Provide the [x, y] coordinate of the cell's center where the given text is located.  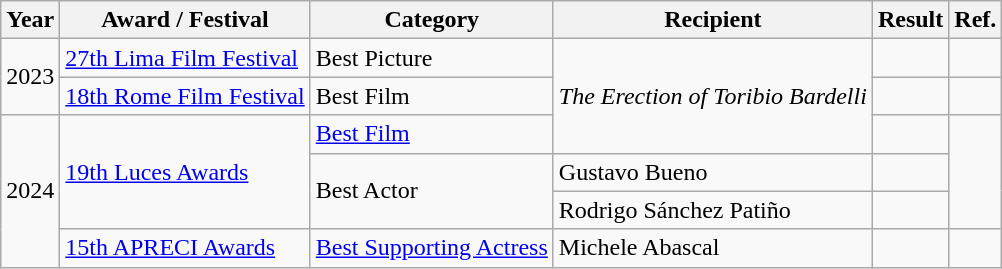
Best Actor [432, 191]
15th APRECI Awards [185, 248]
Best Picture [432, 58]
The Erection of Toribio Bardelli [712, 96]
Category [432, 20]
Michele Abascal [712, 248]
19th Luces Awards [185, 172]
2024 [30, 191]
Gustavo Bueno [712, 172]
Recipient [712, 20]
Ref. [976, 20]
Rodrigo Sánchez Patiño [712, 210]
2023 [30, 77]
Best Supporting Actress [432, 248]
Year [30, 20]
18th Rome Film Festival [185, 96]
Result [910, 20]
Award / Festival [185, 20]
27th Lima Film Festival [185, 58]
